Scan for the cell matching the given text and deliver its (x, y) coordinate at center. 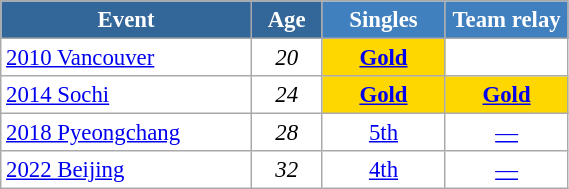
Singles (384, 20)
2018 Pyeongchang (126, 133)
5th (384, 133)
28 (286, 133)
Age (286, 20)
2014 Sochi (126, 95)
Team relay (506, 20)
20 (286, 58)
2022 Beijing (126, 170)
4th (384, 170)
32 (286, 170)
2010 Vancouver (126, 58)
24 (286, 95)
Event (126, 20)
